Provide the (x, y) coordinate of the cell's center where the given text is located.  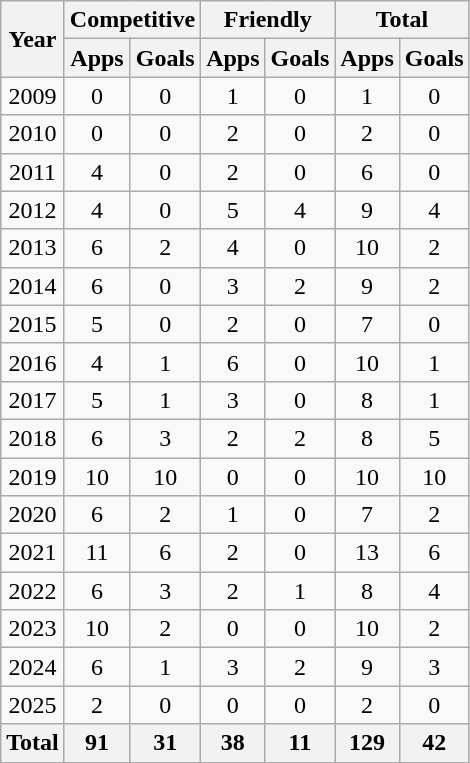
91 (96, 743)
42 (434, 743)
2018 (33, 438)
2011 (33, 172)
2013 (33, 248)
2014 (33, 286)
2015 (33, 324)
2009 (33, 96)
2024 (33, 667)
Competitive (132, 20)
129 (367, 743)
2010 (33, 134)
2017 (33, 400)
2021 (33, 553)
Year (33, 39)
2016 (33, 362)
2020 (33, 515)
2022 (33, 591)
2023 (33, 629)
2012 (33, 210)
31 (166, 743)
2025 (33, 705)
Friendly (268, 20)
2019 (33, 477)
13 (367, 553)
38 (233, 743)
